Provide the (X, Y) coordinate of the cell's center where the given text is located.  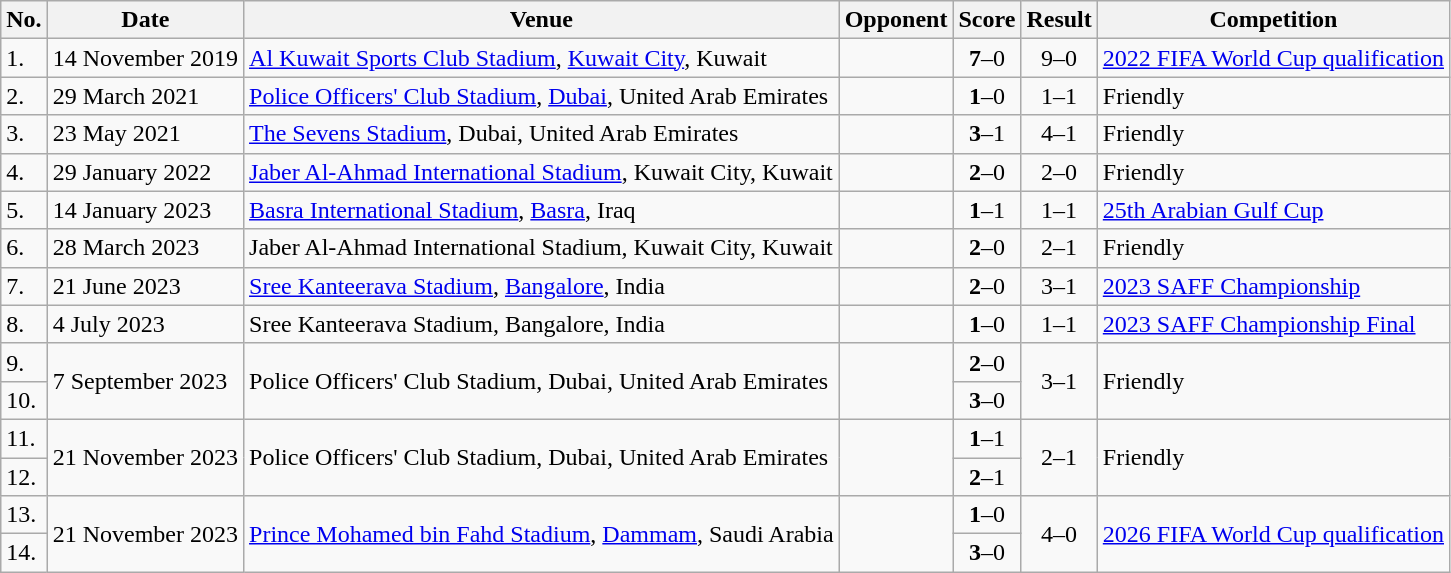
Date (145, 20)
4. (24, 172)
14 January 2023 (145, 210)
The Sevens Stadium, Dubai, United Arab Emirates (542, 134)
7. (24, 286)
2022 FIFA World Cup qualification (1273, 58)
3. (24, 134)
Result (1059, 20)
14 November 2019 (145, 58)
8. (24, 324)
4–1 (1059, 134)
Venue (542, 20)
29 March 2021 (145, 96)
4–0 (1059, 534)
7–0 (987, 58)
No. (24, 20)
13. (24, 515)
14. (24, 553)
4 July 2023 (145, 324)
Basra International Stadium, Basra, Iraq (542, 210)
23 May 2021 (145, 134)
21 June 2023 (145, 286)
Competition (1273, 20)
10. (24, 400)
9. (24, 362)
28 March 2023 (145, 248)
2023 SAFF Championship (1273, 286)
2026 FIFA World Cup qualification (1273, 534)
Opponent (896, 20)
Al Kuwait Sports Club Stadium, Kuwait City, Kuwait (542, 58)
11. (24, 438)
2023 SAFF Championship Final (1273, 324)
9–0 (1059, 58)
7 September 2023 (145, 381)
12. (24, 477)
5. (24, 210)
6. (24, 248)
Prince Mohamed bin Fahd Stadium, Dammam, Saudi Arabia (542, 534)
2. (24, 96)
29 January 2022 (145, 172)
1. (24, 58)
25th Arabian Gulf Cup (1273, 210)
Score (987, 20)
